Detect which cell encompasses the target text, then output its (X, Y) center coordinate. 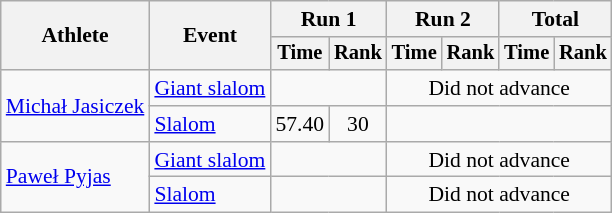
Michał Jasiczek (76, 106)
Athlete (76, 36)
Run 1 (328, 19)
30 (358, 124)
Event (210, 36)
Paweł Pyjas (76, 178)
Total (555, 19)
Run 2 (443, 19)
57.40 (300, 124)
